Pinpoint the cell where the given text exists, returning its (X, Y) midpoint coordinate. 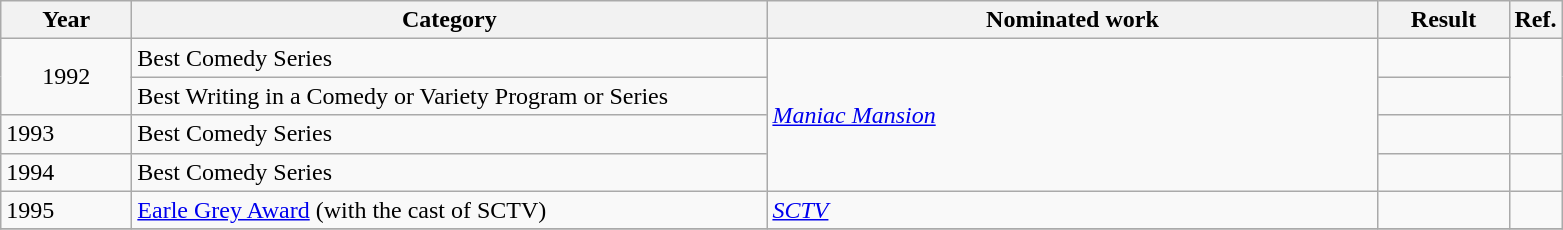
Earle Grey Award (with the cast of SCTV) (450, 210)
1992 (66, 77)
1993 (66, 134)
Maniac Mansion (1072, 115)
Nominated work (1072, 20)
Best Writing in a Comedy or Variety Program or Series (450, 96)
SCTV (1072, 210)
1994 (66, 172)
Category (450, 20)
1995 (66, 210)
Result (1444, 20)
Year (66, 20)
Ref. (1536, 20)
